Pinpoint the cell where the given text exists, returning its [X, Y] midpoint coordinate. 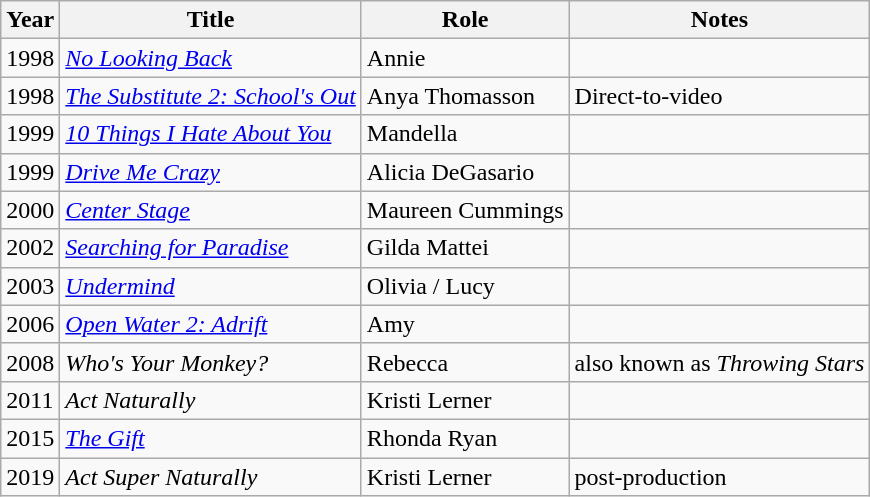
Year [30, 20]
Direct-to-video [720, 96]
2008 [30, 362]
The Gift [211, 438]
Center Stage [211, 210]
Annie [465, 58]
post-production [720, 477]
The Substitute 2: School's Out [211, 96]
10 Things I Hate About You [211, 134]
Act Naturally [211, 400]
Drive Me Crazy [211, 172]
Undermind [211, 286]
Act Super Naturally [211, 477]
Alicia DeGasario [465, 172]
Title [211, 20]
Rhonda Ryan [465, 438]
Open Water 2: Adrift [211, 324]
Mandella [465, 134]
also known as Throwing Stars [720, 362]
Maureen Cummings [465, 210]
Rebecca [465, 362]
2000 [30, 210]
Role [465, 20]
Olivia / Lucy [465, 286]
2019 [30, 477]
2011 [30, 400]
Searching for Paradise [211, 248]
Notes [720, 20]
Gilda Mattei [465, 248]
2015 [30, 438]
2003 [30, 286]
Anya Thomasson [465, 96]
No Looking Back [211, 58]
Who's Your Monkey? [211, 362]
2006 [30, 324]
Amy [465, 324]
2002 [30, 248]
